Return [x, y] of the center of cell containing provided text 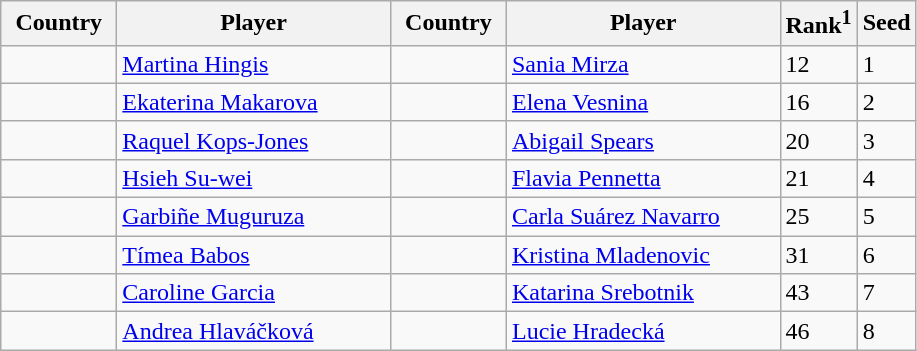
Abigail Spears [643, 140]
Lucie Hradecká [643, 331]
5 [886, 217]
21 [818, 178]
2 [886, 102]
12 [818, 64]
Raquel Kops-Jones [254, 140]
4 [886, 178]
6 [886, 255]
Elena Vesnina [643, 102]
Katarina Srebotnik [643, 293]
Martina Hingis [254, 64]
43 [818, 293]
8 [886, 331]
46 [818, 331]
25 [818, 217]
31 [818, 255]
Seed [886, 24]
Kristina Mladenovic [643, 255]
1 [886, 64]
Caroline Garcia [254, 293]
3 [886, 140]
Andrea Hlaváčková [254, 331]
20 [818, 140]
Carla Suárez Navarro [643, 217]
Ekaterina Makarova [254, 102]
Garbiñe Muguruza [254, 217]
Hsieh Su-wei [254, 178]
Rank1 [818, 24]
Sania Mirza [643, 64]
16 [818, 102]
Flavia Pennetta [643, 178]
Tímea Babos [254, 255]
7 [886, 293]
